Detect which cell encompasses the target text, then output its [x, y] center coordinate. 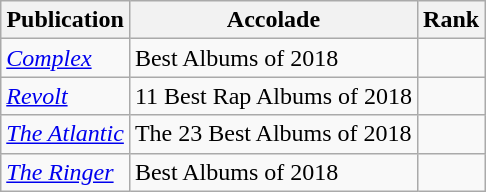
Publication [66, 20]
The Ringer [66, 172]
The 23 Best Albums of 2018 [273, 134]
Accolade [273, 20]
The Atlantic [66, 134]
Complex [66, 58]
Revolt [66, 96]
Rank [452, 20]
11 Best Rap Albums of 2018 [273, 96]
